Determine the (x, y) coordinate at the center of the cell enclosing the given text.  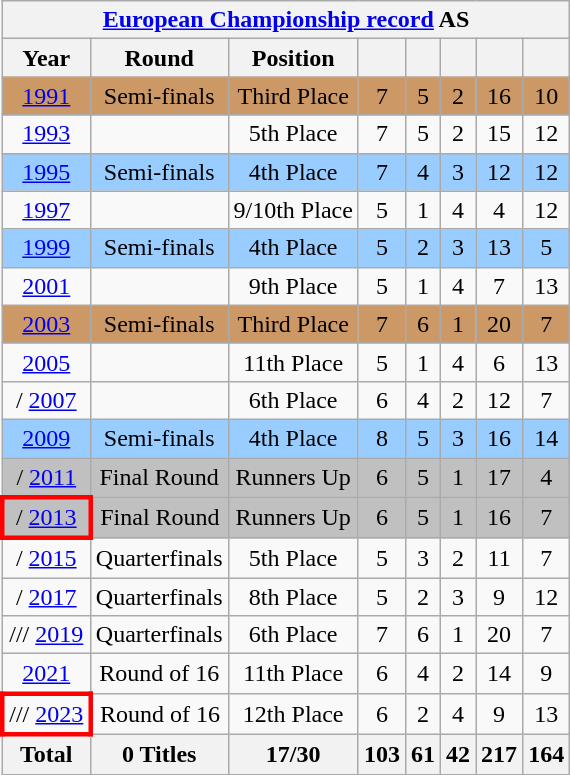
/ 2007 (46, 400)
2003 (46, 324)
/ 2011 (46, 478)
Round (159, 58)
8 (382, 438)
103 (382, 754)
Total (46, 754)
17/30 (293, 754)
/ 2017 (46, 597)
2009 (46, 438)
2005 (46, 362)
15 (500, 134)
/// 2019 (46, 635)
1993 (46, 134)
61 (422, 754)
9/10th Place (293, 210)
2021 (46, 674)
12th Place (293, 714)
1997 (46, 210)
1999 (46, 248)
9th Place (293, 286)
Year (46, 58)
8th Place (293, 597)
/// 2023 (46, 714)
/ 2013 (46, 518)
European Championship record AS (286, 20)
Position (293, 58)
164 (546, 754)
2001 (46, 286)
11 (500, 558)
/ 2015 (46, 558)
217 (500, 754)
10 (546, 96)
1991 (46, 96)
0 Titles (159, 754)
42 (458, 754)
17 (500, 478)
1995 (46, 172)
